Extract the [x, y] coordinate from the center of the cell holding the provided text.  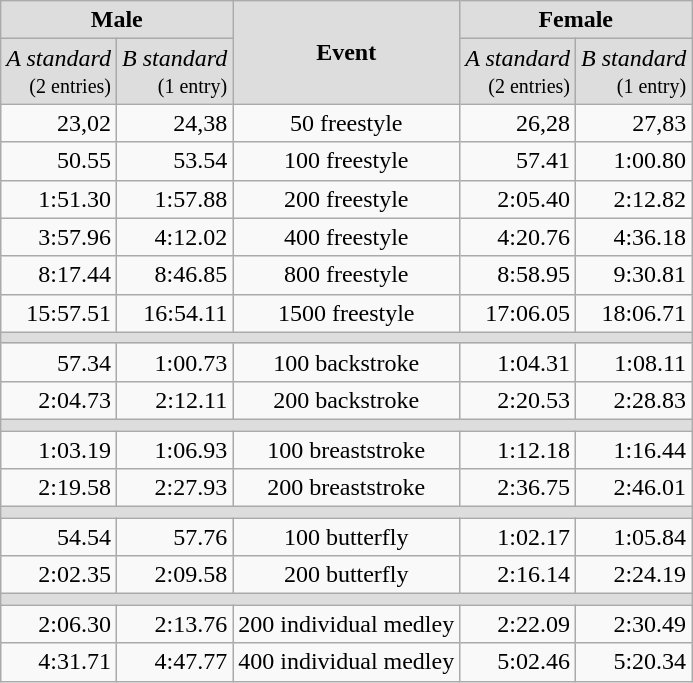
1:00.80 [633, 161]
1:08.11 [633, 362]
2:24.19 [633, 575]
2:12.11 [175, 400]
16:54.11 [175, 313]
2:30.49 [633, 624]
23,02 [59, 123]
2:19.58 [59, 488]
1:02.17 [518, 537]
2:16.14 [518, 575]
5:02.46 [518, 662]
Event [346, 52]
27,83 [633, 123]
57.34 [59, 362]
800 freestyle [346, 275]
2:46.01 [633, 488]
1:04.31 [518, 362]
2:28.83 [633, 400]
200 butterfly [346, 575]
5:20.34 [633, 662]
200 backstroke [346, 400]
8:58.95 [518, 275]
54.54 [59, 537]
400 freestyle [346, 237]
3:57.96 [59, 237]
26,28 [518, 123]
2:36.75 [518, 488]
1:06.93 [175, 449]
2:04.73 [59, 400]
4:31.71 [59, 662]
2:09.58 [175, 575]
2:13.76 [175, 624]
400 individual medley [346, 662]
2:06.30 [59, 624]
17:06.05 [518, 313]
1500 freestyle [346, 313]
1:00.73 [175, 362]
1:16.44 [633, 449]
100 backstroke [346, 362]
2:20.53 [518, 400]
200 freestyle [346, 199]
53.54 [175, 161]
15:57.51 [59, 313]
1:51.30 [59, 199]
4:20.76 [518, 237]
2:02.35 [59, 575]
50.55 [59, 161]
1:12.18 [518, 449]
8:17.44 [59, 275]
18:06.71 [633, 313]
4:47.77 [175, 662]
200 breaststroke [346, 488]
200 individual medley [346, 624]
100 butterfly [346, 537]
2:12.82 [633, 199]
100 breaststroke [346, 449]
4:36.18 [633, 237]
1:57.88 [175, 199]
2:22.09 [518, 624]
100 freestyle [346, 161]
Female [576, 20]
50 freestyle [346, 123]
Male [117, 20]
1:03.19 [59, 449]
4:12.02 [175, 237]
2:27.93 [175, 488]
1:05.84 [633, 537]
24,38 [175, 123]
2:05.40 [518, 199]
9:30.81 [633, 275]
57.76 [175, 537]
57.41 [518, 161]
8:46.85 [175, 275]
